Find where the given text appears and provide that cell's center as (x, y) coordinate. 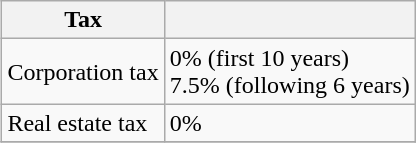
Corporation tax (83, 72)
0% (first 10 years)7.5% (following 6 years) (290, 72)
Tax (83, 20)
0% (290, 123)
Real estate tax (83, 123)
